Output the [X, Y] coordinate of the center of the cell containing the given text.  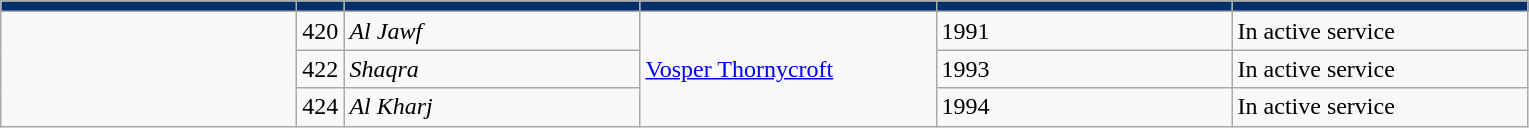
Vosper Thornycroft [788, 69]
Al Jawf [492, 31]
Al Kharj [492, 107]
1991 [1084, 31]
1993 [1084, 69]
1994 [1084, 107]
422 [320, 69]
420 [320, 31]
424 [320, 107]
Shaqra [492, 69]
